Extract the (x, y) coordinate from the center of the cell holding the provided text.  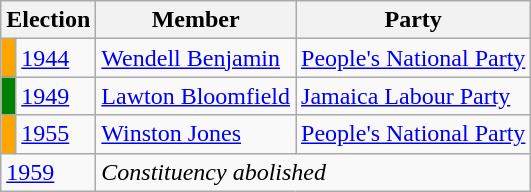
Lawton Bloomfield (196, 96)
Winston Jones (196, 134)
Jamaica Labour Party (414, 96)
1955 (56, 134)
Party (414, 20)
Constituency abolished (314, 172)
Wendell Benjamin (196, 58)
1944 (56, 58)
1959 (48, 172)
Member (196, 20)
Election (48, 20)
1949 (56, 96)
